Return the [x, y] coordinate for the center point of the cell that contains the specified text.  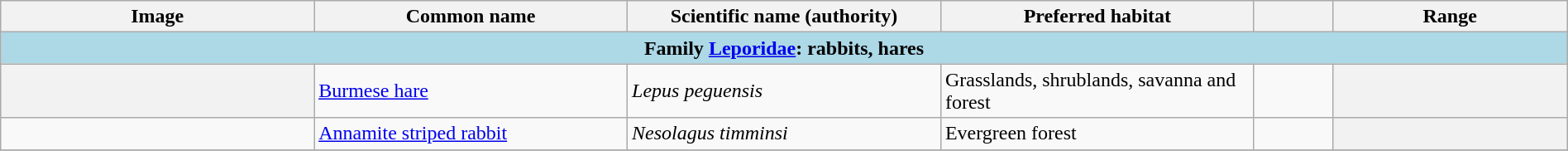
Nesolagus timminsi [784, 134]
Annamite striped rabbit [471, 134]
Preferred habitat [1097, 17]
Evergreen forest [1097, 134]
Family Leporidae: rabbits, hares [784, 48]
Range [1450, 17]
Image [157, 17]
Scientific name (authority) [784, 17]
Common name [471, 17]
Lepus peguensis [784, 91]
Burmese hare [471, 91]
Grasslands, shrublands, savanna and forest [1097, 91]
